From the cell containing the given text, extract its center point as (x, y) coordinate. 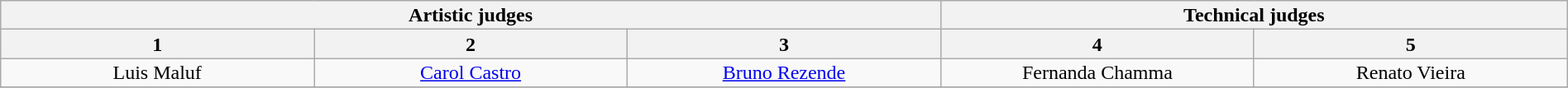
Carol Castro (471, 72)
Fernanda Chamma (1097, 72)
2 (471, 44)
5 (1411, 44)
Bruno Rezende (784, 72)
4 (1097, 44)
3 (784, 44)
Artistic judges (471, 15)
Technical judges (1254, 15)
Luis Maluf (157, 72)
Renato Vieira (1411, 72)
1 (157, 44)
